Search for the cell housing the specified text and yield its [X, Y] center coordinate. 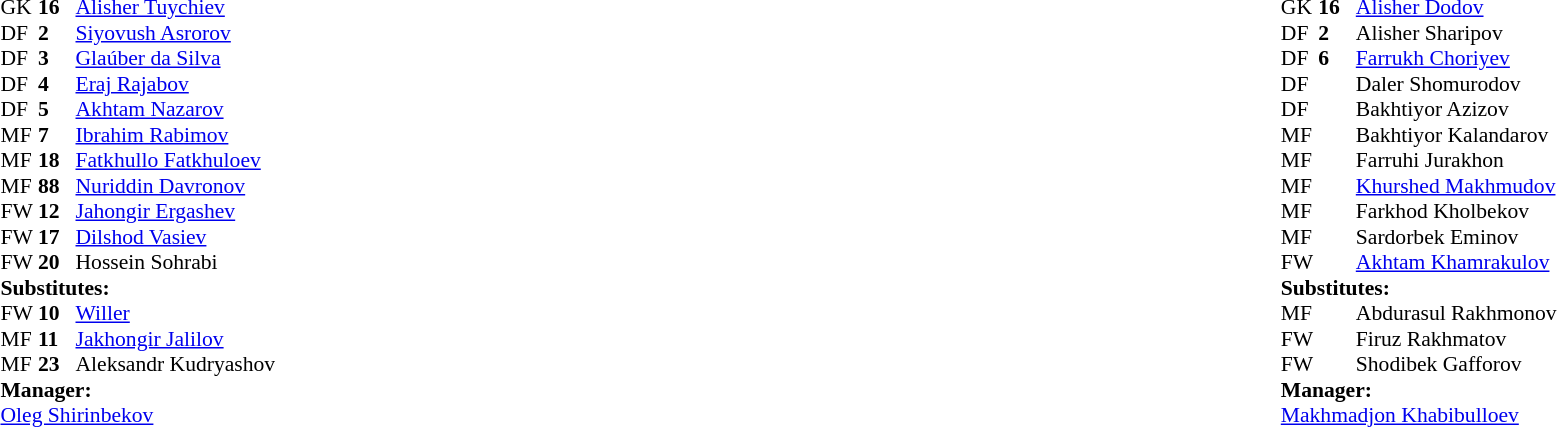
Akhtam Khamrakulov [1456, 263]
Eraj Rajabov [176, 84]
Fatkhullo Fatkhuloev [176, 161]
Akhtam Nazarov [176, 109]
6 [1337, 59]
20 [57, 263]
Sardorbek Eminov [1456, 237]
Jahongir Ergashev [176, 211]
11 [57, 339]
Farruhi Jurakhon [1456, 161]
88 [57, 186]
3 [57, 59]
Hossein Sohrabi [176, 263]
Firuz Rakhmatov [1456, 339]
Bakhtiyor Azizov [1456, 109]
Khurshed Makhmudov [1456, 186]
Bakhtiyor Kalandarov [1456, 135]
Aleksandr Kudryashov [176, 365]
Siyovush Asrorov [176, 33]
Glaúber da Silva [176, 59]
Farrukh Choriyev [1456, 59]
18 [57, 161]
23 [57, 365]
Shodibek Gafforov [1456, 365]
Nuriddin Davronov [176, 186]
Farkhod Kholbekov [1456, 211]
4 [57, 84]
17 [57, 237]
5 [57, 109]
Jakhongir Jalilov [176, 339]
7 [57, 135]
Dilshod Vasiev [176, 237]
Ibrahim Rabimov [176, 135]
10 [57, 313]
Willer [176, 313]
Alisher Sharipov [1456, 33]
Daler Shomurodov [1456, 84]
Abdurasul Rakhmonov [1456, 313]
12 [57, 211]
